Locate the cell with the specified text and output its (X, Y) center coordinate. 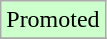
Promoted (53, 20)
